Detect which cell encompasses the target text, then output its [X, Y] center coordinate. 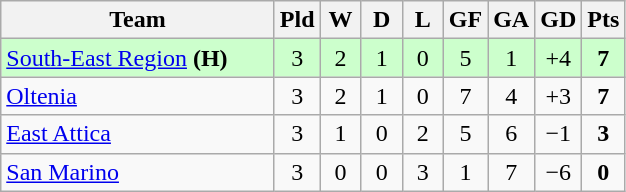
4 [512, 96]
Oltenia [138, 96]
GA [512, 20]
Team [138, 20]
+4 [558, 58]
+3 [558, 96]
East Attica [138, 134]
L [422, 20]
GD [558, 20]
Pld [297, 20]
GF [465, 20]
−1 [558, 134]
South-East Region (H) [138, 58]
San Marino [138, 172]
−6 [558, 172]
Pts [604, 20]
W [340, 20]
6 [512, 134]
D [382, 20]
